Search for the cell housing the specified text and yield its [X, Y] center coordinate. 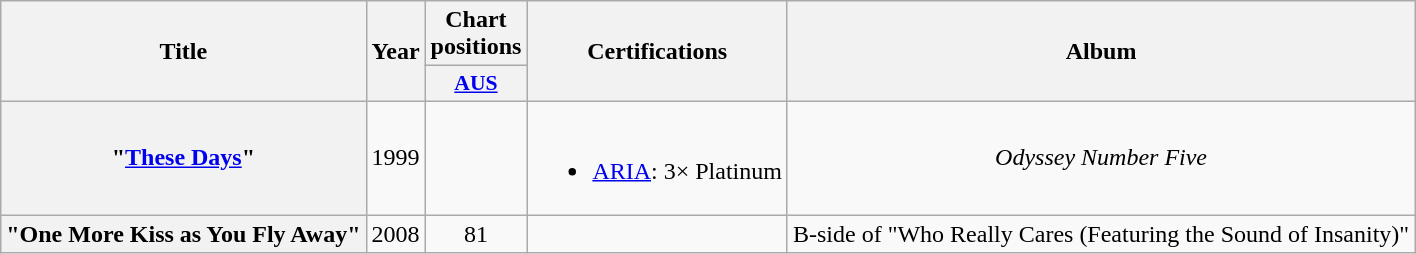
1999 [396, 158]
Year [396, 52]
Chart positions [476, 34]
Certifications [658, 52]
Odyssey Number Five [1100, 158]
81 [476, 233]
Title [184, 52]
Album [1100, 52]
"One More Kiss as You Fly Away" [184, 233]
AUS [476, 84]
"These Days" [184, 158]
2008 [396, 233]
ARIA: 3× Platinum [658, 158]
B-side of "Who Really Cares (Featuring the Sound of Insanity)" [1100, 233]
